Scan for the cell matching the given text and deliver its (X, Y) coordinate at center. 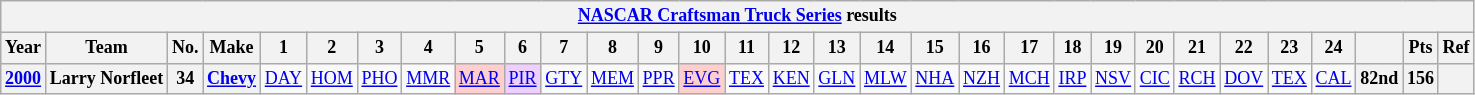
19 (1114, 48)
17 (1029, 48)
GTY (564, 78)
7 (564, 48)
18 (1072, 48)
RCH (1197, 78)
5 (480, 48)
34 (186, 78)
Ref (1456, 48)
82nd (1380, 78)
Pts (1421, 48)
NSV (1114, 78)
EVG (702, 78)
14 (886, 48)
8 (613, 48)
PIR (522, 78)
23 (1290, 48)
3 (380, 48)
MAR (480, 78)
MLW (886, 78)
16 (982, 48)
6 (522, 48)
156 (1421, 78)
Larry Norfleet (106, 78)
KEN (791, 78)
15 (935, 48)
CIC (1154, 78)
13 (837, 48)
CAL (1334, 78)
22 (1244, 48)
MCH (1029, 78)
Make (232, 48)
Chevy (232, 78)
21 (1197, 48)
Team (106, 48)
9 (658, 48)
HOM (332, 78)
PPR (658, 78)
No. (186, 48)
MEM (613, 78)
20 (1154, 48)
4 (428, 48)
10 (702, 48)
11 (747, 48)
1 (283, 48)
2000 (24, 78)
12 (791, 48)
MMR (428, 78)
DOV (1244, 78)
Year (24, 48)
24 (1334, 48)
NHA (935, 78)
IRP (1072, 78)
DAY (283, 78)
GLN (837, 78)
2 (332, 48)
NZH (982, 78)
NASCAR Craftsman Truck Series results (738, 16)
PHO (380, 78)
